Return the (X, Y) coordinate for the center point of the cell that contains the specified text.  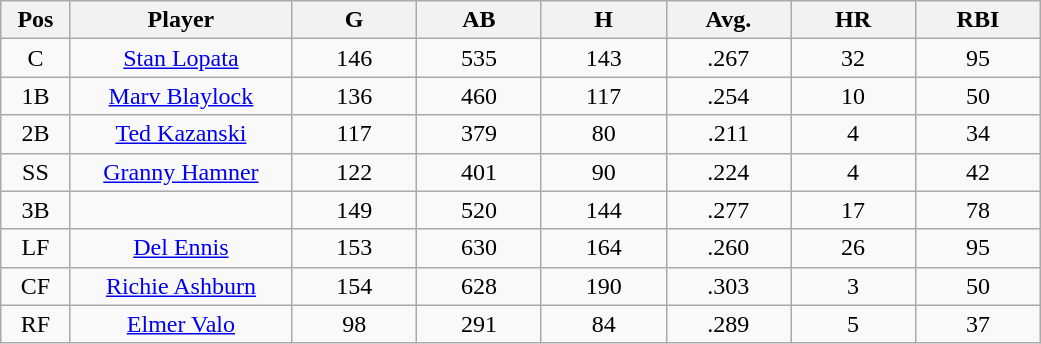
LF (36, 248)
Del Ennis (181, 248)
.211 (728, 134)
144 (604, 210)
78 (978, 210)
143 (604, 58)
84 (604, 324)
136 (354, 96)
460 (480, 96)
630 (480, 248)
26 (854, 248)
SS (36, 172)
291 (480, 324)
42 (978, 172)
.289 (728, 324)
.267 (728, 58)
535 (480, 58)
190 (604, 286)
153 (354, 248)
34 (978, 134)
Granny Hamner (181, 172)
98 (354, 324)
146 (354, 58)
10 (854, 96)
32 (854, 58)
3 (854, 286)
Ted Kazanski (181, 134)
Marv Blaylock (181, 96)
.254 (728, 96)
.260 (728, 248)
5 (854, 324)
Elmer Valo (181, 324)
Player (181, 20)
RBI (978, 20)
154 (354, 286)
164 (604, 248)
401 (480, 172)
3B (36, 210)
379 (480, 134)
HR (854, 20)
80 (604, 134)
37 (978, 324)
CF (36, 286)
149 (354, 210)
RF (36, 324)
.224 (728, 172)
G (354, 20)
C (36, 58)
17 (854, 210)
Richie Ashburn (181, 286)
Stan Lopata (181, 58)
122 (354, 172)
628 (480, 286)
2B (36, 134)
90 (604, 172)
AB (480, 20)
1B (36, 96)
.303 (728, 286)
H (604, 20)
.277 (728, 210)
520 (480, 210)
Pos (36, 20)
Avg. (728, 20)
